Find where the given text appears and provide that cell's center as (x, y) coordinate. 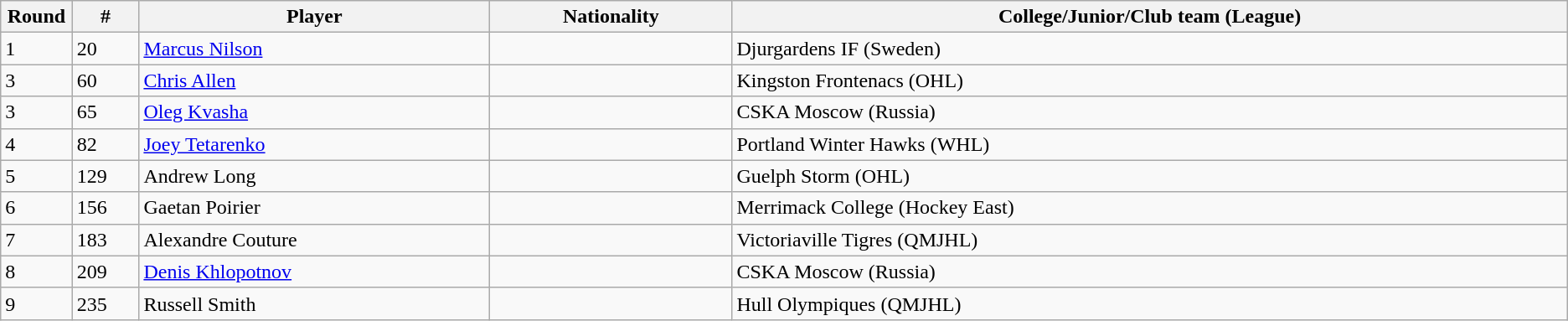
Portland Winter Hawks (WHL) (1149, 144)
Hull Olympiques (QMJHL) (1149, 303)
Joey Tetarenko (315, 144)
# (106, 17)
5 (37, 176)
156 (106, 208)
Russell Smith (315, 303)
209 (106, 272)
183 (106, 240)
Merrimack College (Hockey East) (1149, 208)
Gaetan Poirier (315, 208)
65 (106, 112)
8 (37, 272)
Denis Khlopotnov (315, 272)
Chris Allen (315, 80)
82 (106, 144)
60 (106, 80)
Andrew Long (315, 176)
6 (37, 208)
Alexandre Couture (315, 240)
Guelph Storm (OHL) (1149, 176)
Oleg Kvasha (315, 112)
Player (315, 17)
7 (37, 240)
Round (37, 17)
129 (106, 176)
4 (37, 144)
9 (37, 303)
Djurgardens IF (Sweden) (1149, 49)
Nationality (611, 17)
1 (37, 49)
20 (106, 49)
Victoriaville Tigres (QMJHL) (1149, 240)
Marcus Nilson (315, 49)
College/Junior/Club team (League) (1149, 17)
Kingston Frontenacs (OHL) (1149, 80)
235 (106, 303)
